Pinpoint the cell where the given text exists, returning its (X, Y) midpoint coordinate. 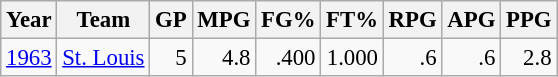
St. Louis (104, 58)
5 (171, 58)
MPG (224, 20)
FT% (352, 20)
4.8 (224, 58)
Team (104, 20)
FG% (288, 20)
1963 (29, 58)
2.8 (529, 58)
.400 (288, 58)
1.000 (352, 58)
GP (171, 20)
PPG (529, 20)
RPG (412, 20)
APG (472, 20)
Year (29, 20)
